Determine the [X, Y] coordinate at the center of the cell enclosing the given text.  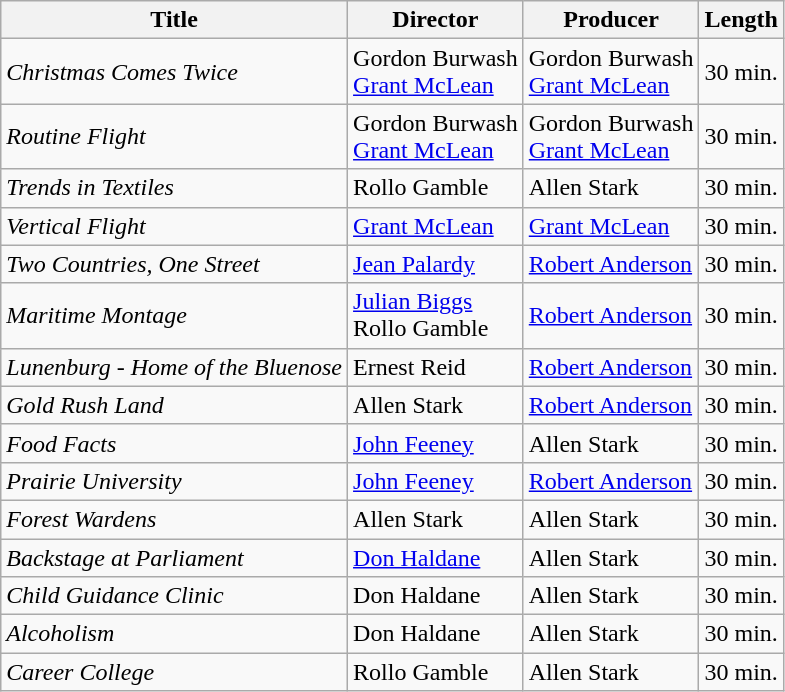
Two Countries, One Street [174, 264]
Length [741, 20]
Producer [611, 20]
Ernest Reid [436, 367]
Backstage at Parliament [174, 557]
Alcoholism [174, 634]
Vertical Flight [174, 226]
Gold Rush Land [174, 405]
Forest Wardens [174, 519]
Maritime Montage [174, 316]
Jean Palardy [436, 264]
Lunenburg - Home of the Bluenose [174, 367]
Prairie University [174, 481]
Career College [174, 672]
Trends in Textiles [174, 188]
Child Guidance Clinic [174, 596]
Title [174, 20]
Christmas Comes Twice [174, 72]
Routine Flight [174, 136]
Director [436, 20]
Food Facts [174, 443]
Julian BiggsRollo Gamble [436, 316]
